Provide the [X, Y] coordinate of the cell's center where the given text is located.  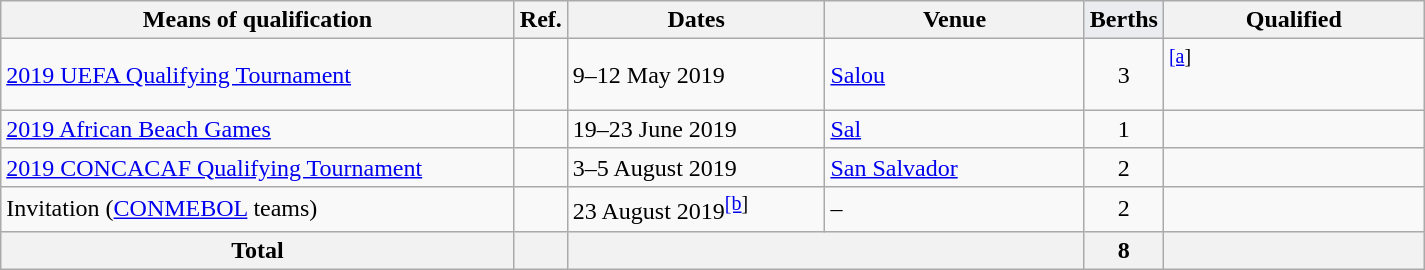
Qualified [1294, 20]
Salou [954, 75]
Total [258, 250]
2019 African Beach Games [258, 129]
– [954, 208]
19–23 June 2019 [696, 129]
1 [1124, 129]
Ref. [540, 20]
3–5 August 2019 [696, 167]
[a] [1294, 75]
Invitation (CONMEBOL teams) [258, 208]
Berths [1124, 20]
Means of qualification [258, 20]
San Salvador [954, 167]
Dates [696, 20]
Venue [954, 20]
9–12 May 2019 [696, 75]
Sal [954, 129]
3 [1124, 75]
2019 UEFA Qualifying Tournament [258, 75]
8 [1124, 250]
23 August 2019[b] [696, 208]
2019 CONCACAF Qualifying Tournament [258, 167]
